Output the [X, Y] coordinate of the center of the cell containing the given text.  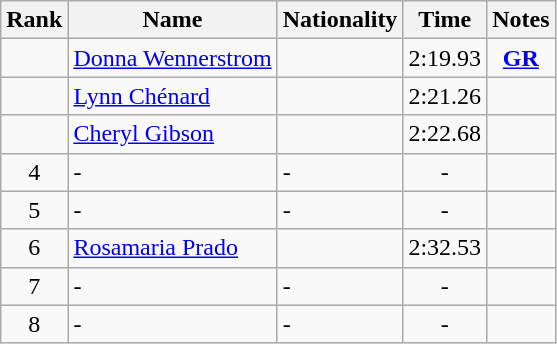
2:22.68 [445, 134]
2:21.26 [445, 96]
Rosamaria Prado [172, 248]
7 [34, 286]
4 [34, 172]
Name [172, 20]
2:32.53 [445, 248]
2:19.93 [445, 58]
5 [34, 210]
Nationality [340, 20]
8 [34, 324]
Time [445, 20]
Rank [34, 20]
6 [34, 248]
Notes [521, 20]
Lynn Chénard [172, 96]
Donna Wennerstrom [172, 58]
Cheryl Gibson [172, 134]
GR [521, 58]
